Output the [x, y] coordinate of the center of the cell containing the given text.  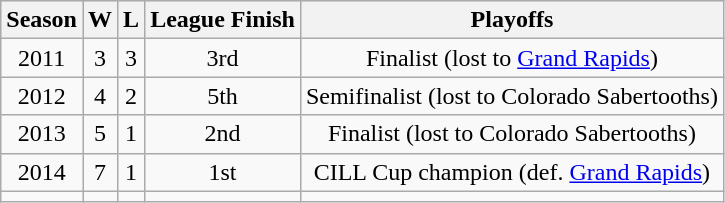
W [100, 20]
1st [223, 172]
League Finish [223, 20]
Semifinalist (lost to Colorado Sabertooths) [512, 96]
2012 [42, 96]
Finalist (lost to Grand Rapids) [512, 58]
7 [100, 172]
Finalist (lost to Colorado Sabertooths) [512, 134]
4 [100, 96]
5th [223, 96]
L [132, 20]
CILL Cup champion (def. Grand Rapids) [512, 172]
Playoffs [512, 20]
2013 [42, 134]
2014 [42, 172]
Season [42, 20]
2 [132, 96]
2011 [42, 58]
5 [100, 134]
2nd [223, 134]
3rd [223, 58]
